Pinpoint the cell where the given text exists, returning its [X, Y] midpoint coordinate. 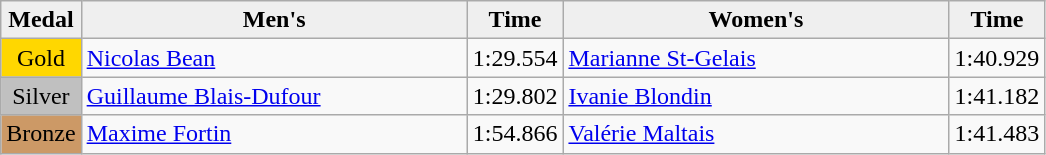
Medal [41, 20]
Men's [274, 20]
Bronze [41, 134]
Ivanie Blondin [756, 96]
Marianne St-Gelais [756, 58]
Gold [41, 58]
Guillaume Blais-Dufour [274, 96]
1:54.866 [515, 134]
1:41.483 [997, 134]
Women's [756, 20]
1:29.802 [515, 96]
Nicolas Bean [274, 58]
Silver [41, 96]
1:40.929 [997, 58]
Valérie Maltais [756, 134]
Maxime Fortin [274, 134]
1:29.554 [515, 58]
1:41.182 [997, 96]
